Output the [X, Y] coordinate of the center of the cell containing the given text.  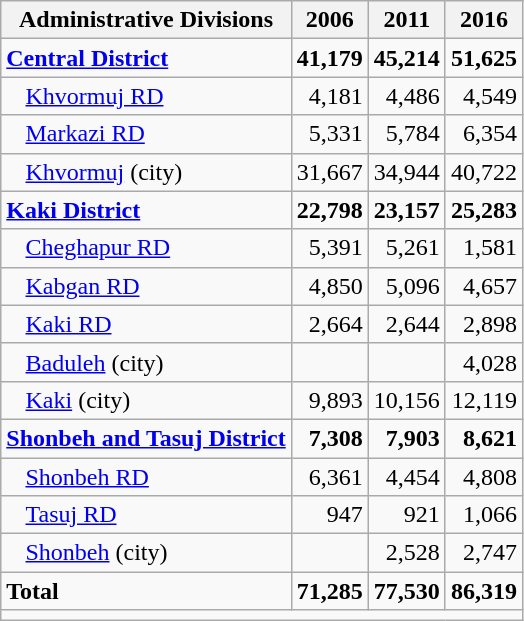
4,181 [330, 96]
25,283 [484, 210]
77,530 [406, 591]
4,028 [484, 362]
23,157 [406, 210]
Shonbeh and Tasuj District [146, 438]
86,319 [484, 591]
5,096 [406, 286]
Kabgan RD [146, 286]
4,657 [484, 286]
2016 [484, 20]
2,528 [406, 553]
5,261 [406, 248]
1,066 [484, 515]
2,664 [330, 324]
Cheghapur RD [146, 248]
5,391 [330, 248]
9,893 [330, 400]
4,486 [406, 96]
40,722 [484, 172]
2,898 [484, 324]
Markazi RD [146, 134]
71,285 [330, 591]
Khvormuj RD [146, 96]
Tasuj RD [146, 515]
4,808 [484, 477]
Administrative Divisions [146, 20]
1,581 [484, 248]
Baduleh (city) [146, 362]
2006 [330, 20]
22,798 [330, 210]
4,850 [330, 286]
7,903 [406, 438]
Shonbeh RD [146, 477]
2,644 [406, 324]
2011 [406, 20]
2,747 [484, 553]
Shonbeh (city) [146, 553]
5,784 [406, 134]
10,156 [406, 400]
45,214 [406, 58]
12,119 [484, 400]
Central District [146, 58]
31,667 [330, 172]
Total [146, 591]
Kaki (city) [146, 400]
Khvormuj (city) [146, 172]
41,179 [330, 58]
Kaki District [146, 210]
921 [406, 515]
947 [330, 515]
4,549 [484, 96]
34,944 [406, 172]
5,331 [330, 134]
7,308 [330, 438]
8,621 [484, 438]
Kaki RD [146, 324]
51,625 [484, 58]
6,354 [484, 134]
6,361 [330, 477]
4,454 [406, 477]
